For the text-containing cell, return its midpoint in (X, Y) coordinate format. 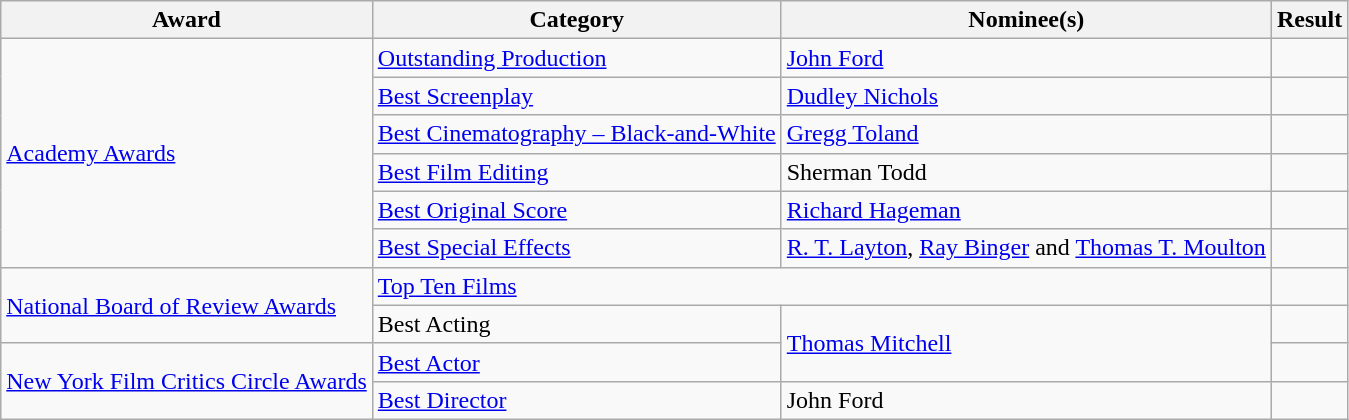
Richard Hageman (1026, 210)
Result (1309, 20)
Gregg Toland (1026, 134)
Academy Awards (187, 153)
Dudley Nichols (1026, 96)
Best Film Editing (576, 172)
Best Screenplay (576, 96)
Sherman Todd (1026, 172)
R. T. Layton, Ray Binger and Thomas T. Moulton (1026, 248)
Best Special Effects (576, 248)
Thomas Mitchell (1026, 343)
Nominee(s) (1026, 20)
Award (187, 20)
Category (576, 20)
National Board of Review Awards (187, 305)
New York Film Critics Circle Awards (187, 381)
Best Acting (576, 324)
Best Cinematography – Black-and-White (576, 134)
Best Actor (576, 362)
Outstanding Production (576, 58)
Best Original Score (576, 210)
Top Ten Films (822, 286)
Best Director (576, 400)
